Provide the (x, y) coordinate of the cell's center where the given text is located.  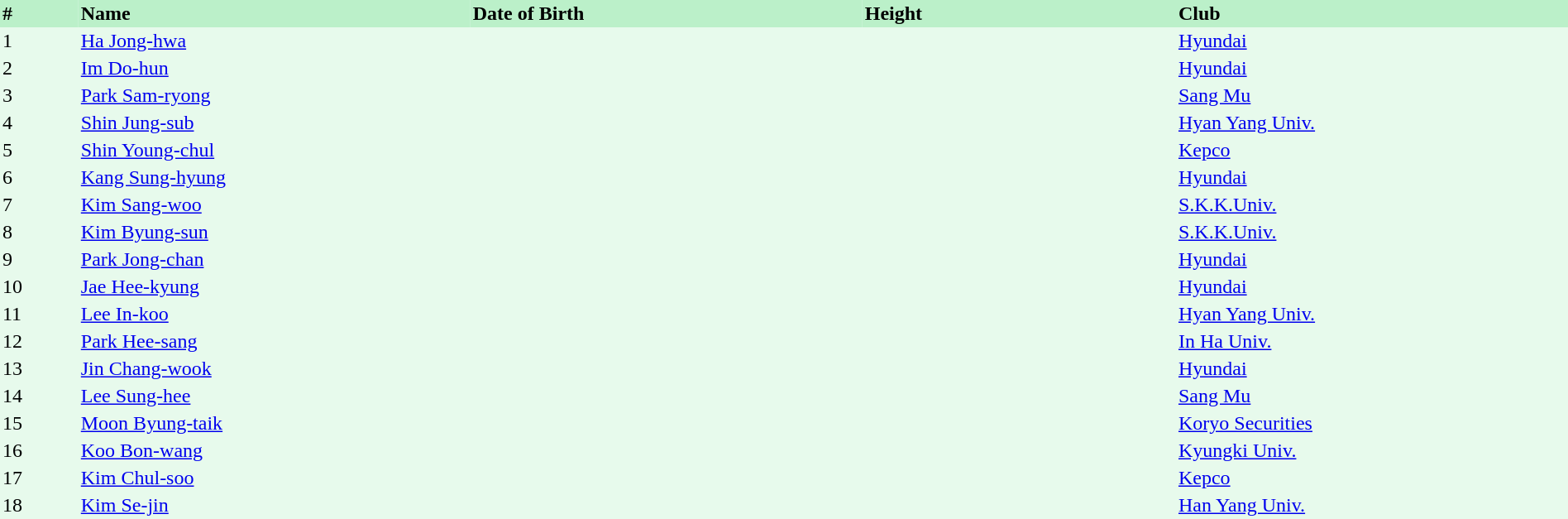
18 (40, 505)
14 (40, 396)
Date of Birth (667, 13)
Park Hee-sang (275, 341)
# (40, 13)
Height (1019, 13)
Kyungki Univ. (1372, 450)
Lee In-koo (275, 315)
5 (40, 151)
4 (40, 123)
Koo Bon-wang (275, 450)
Kim Chul-soo (275, 478)
Shin Young-chul (275, 151)
Jae Hee-kyung (275, 286)
Jin Chang-wook (275, 369)
15 (40, 424)
Club (1372, 13)
Park Jong-chan (275, 260)
Park Sam-ryong (275, 96)
8 (40, 232)
10 (40, 286)
2 (40, 68)
17 (40, 478)
Moon Byung-taik (275, 424)
Shin Jung-sub (275, 123)
9 (40, 260)
12 (40, 341)
6 (40, 177)
In Ha Univ. (1372, 341)
Lee Sung-hee (275, 396)
Kang Sung-hyung (275, 177)
11 (40, 315)
Kim Byung-sun (275, 232)
7 (40, 205)
13 (40, 369)
Kim Sang-woo (275, 205)
3 (40, 96)
Ha Jong-hwa (275, 41)
Koryo Securities (1372, 424)
Han Yang Univ. (1372, 505)
16 (40, 450)
Im Do-hun (275, 68)
1 (40, 41)
Name (275, 13)
Kim Se-jin (275, 505)
